Find where the given text appears and provide that cell's center as (X, Y) coordinate. 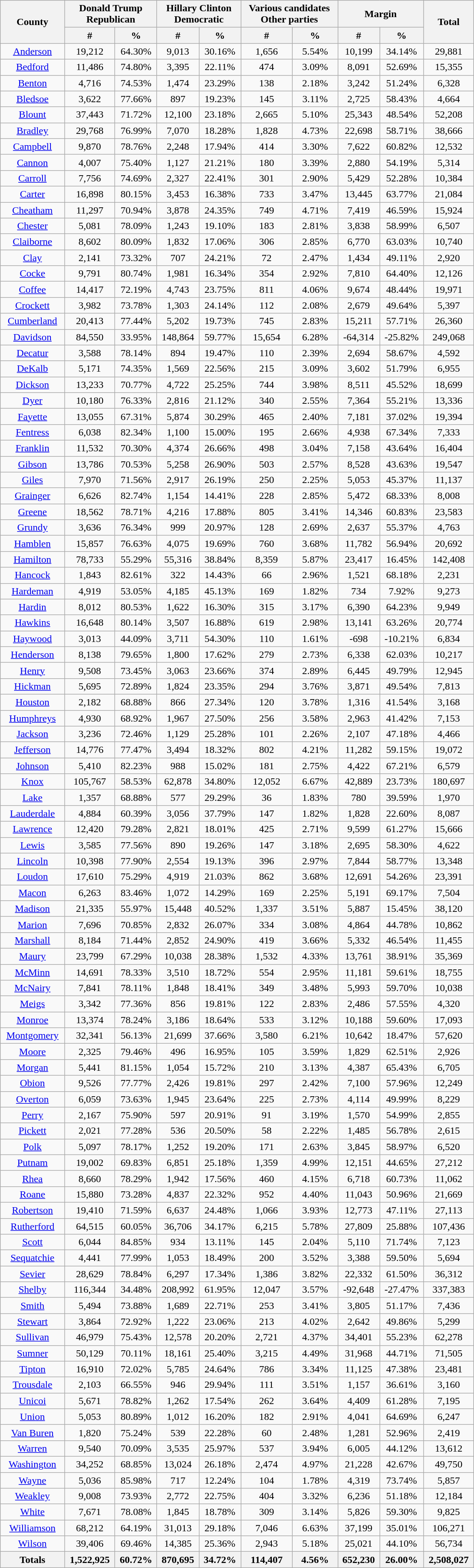
14,346 (359, 512)
3,388 (359, 1258)
215 (267, 369)
13,141 (359, 623)
1,053 (178, 1258)
60.39% (136, 813)
Benton (33, 83)
9,013 (178, 51)
13,024 (178, 1464)
3,395 (178, 67)
72.46% (136, 734)
4,374 (178, 448)
Shelby (33, 1290)
80.89% (136, 1417)
14,385 (178, 1544)
19.13% (220, 861)
45.37% (402, 480)
78.17% (136, 1147)
Wilson (33, 1544)
19.47% (220, 353)
112 (267, 305)
34.72% (220, 1560)
77.56% (136, 845)
7,671 (90, 1512)
999 (178, 528)
1,824 (178, 686)
73.32% (136, 258)
8,184 (90, 940)
6,626 (90, 496)
Putnam (33, 1163)
2.08% (315, 305)
262 (267, 1401)
474 (267, 67)
16.34% (220, 274)
26.07% (220, 924)
2.63% (315, 1147)
County (33, 22)
7,333 (449, 432)
Hillary ClintonDemocratic (198, 14)
62.03% (402, 654)
2,508,027 (449, 1560)
7,844 (359, 861)
105 (267, 1052)
5,785 (178, 1369)
3.93% (315, 1210)
3.59% (315, 1052)
9,273 (449, 591)
Polk (33, 1147)
4,466 (449, 734)
Hancock (33, 575)
396 (267, 861)
4,422 (359, 766)
66 (267, 575)
13,786 (90, 464)
256 (267, 718)
6,955 (449, 369)
44.65% (402, 1163)
21,699 (178, 1036)
2,772 (178, 1496)
Dickson (33, 385)
Hamilton (33, 559)
533 (267, 1020)
4.56% (315, 1560)
76.63% (136, 544)
1,485 (359, 1131)
3.39% (315, 162)
249,068 (449, 337)
Van Buren (33, 1432)
Meigs (33, 1004)
54.30% (220, 639)
Grainger (33, 496)
7,504 (449, 893)
19,212 (90, 51)
870,695 (178, 1560)
20,692 (449, 544)
41.54% (402, 702)
61.28% (402, 1401)
58.71% (402, 131)
9,825 (449, 1512)
5,671 (90, 1401)
10,199 (359, 51)
19,072 (449, 750)
3,602 (359, 369)
6,338 (359, 654)
25,021 (359, 1544)
182 (267, 1417)
Lincoln (33, 861)
3.08% (315, 924)
Crockett (33, 305)
3,056 (178, 813)
181 (267, 766)
44.78% (402, 924)
27,809 (359, 1226)
3,535 (178, 1448)
4,114 (359, 1099)
337,383 (449, 1290)
16.20% (220, 1417)
2.95% (315, 972)
2,694 (359, 353)
22.11% (220, 67)
3.48% (315, 988)
80.15% (136, 194)
1,316 (359, 702)
Carter (33, 194)
59.70% (402, 988)
Houston (33, 702)
5,887 (359, 909)
3.17% (315, 607)
3,871 (359, 686)
20.91% (220, 1115)
1,262 (178, 1401)
78.24% (136, 1020)
3,507 (178, 623)
64.30% (136, 51)
25.28% (220, 734)
83.46% (136, 893)
Johnson (33, 766)
60.73% (402, 1178)
58 (267, 1131)
80.09% (136, 242)
7,813 (449, 686)
73.93% (136, 1496)
80.14% (136, 623)
73.28% (136, 1194)
15,857 (90, 544)
50,129 (90, 1353)
42,889 (359, 782)
3.34% (315, 1369)
2,474 (267, 1464)
1,656 (267, 51)
49.99% (402, 1099)
3,168 (449, 702)
19.69% (220, 544)
22.60% (402, 813)
1,570 (359, 1115)
Loudon (33, 877)
4,007 (90, 162)
Jackson (33, 734)
72 (267, 258)
9,526 (90, 1083)
1,066 (267, 1210)
1,945 (178, 1099)
Bedford (33, 67)
2,103 (90, 1385)
6,718 (359, 1178)
5,171 (90, 369)
3,982 (90, 305)
9,674 (359, 289)
Cumberland (33, 321)
Rutherford (33, 1226)
4,319 (359, 1480)
Henderson (33, 654)
70.94% (136, 210)
340 (267, 400)
Scott (33, 1242)
7,970 (90, 480)
6.63% (315, 1528)
19,547 (449, 464)
9,791 (90, 274)
805 (267, 512)
Cannon (33, 162)
DeKalb (33, 369)
3,845 (359, 1147)
52.69% (402, 67)
50.96% (402, 1194)
786 (267, 1369)
16.45% (402, 559)
Overton (33, 1099)
3,236 (90, 734)
8,229 (449, 1099)
26.90% (220, 464)
8,138 (90, 654)
71.72% (136, 115)
717 (178, 1480)
72.92% (136, 1321)
23,799 (90, 956)
5,081 (90, 226)
4.15% (315, 1178)
4,185 (178, 591)
811 (267, 289)
63.26% (402, 623)
12,184 (449, 1496)
36 (267, 798)
856 (178, 1004)
10,217 (449, 654)
82.61% (136, 575)
3,878 (178, 210)
Monroe (33, 1020)
3,510 (178, 972)
1,154 (178, 496)
65.43% (402, 1067)
4,664 (449, 99)
2,855 (449, 1115)
17,610 (90, 877)
6,059 (90, 1099)
652,230 (359, 1560)
11,532 (90, 448)
82.34% (136, 432)
77.44% (136, 321)
38.84% (220, 559)
Anderson (33, 51)
16.30% (220, 607)
Claiborne (33, 242)
27,212 (449, 1163)
2.57% (315, 464)
22.56% (220, 369)
23,391 (449, 877)
2,679 (359, 305)
3.47% (315, 194)
17.56% (220, 1178)
5,314 (449, 162)
77.77% (136, 1083)
31,968 (359, 1353)
13,761 (359, 956)
3.64% (315, 1401)
19,002 (90, 1163)
4,716 (90, 83)
5,410 (90, 766)
Gibson (33, 464)
Union (33, 1417)
11,455 (449, 940)
4,743 (178, 289)
2.48% (315, 1432)
Fayette (33, 416)
70.09% (136, 1448)
59.61% (402, 972)
4.71% (315, 210)
12,945 (449, 670)
6,247 (449, 1417)
3,585 (90, 845)
Grundy (33, 528)
1,981 (178, 274)
213 (267, 1321)
171 (267, 1147)
5,857 (449, 1480)
Maury (33, 956)
64.23% (402, 607)
Clay (33, 258)
74.35% (136, 369)
12,126 (449, 274)
37.02% (402, 416)
49.54% (402, 686)
200 (267, 1258)
67.31% (136, 416)
6,445 (359, 670)
44.71% (402, 1353)
67.21% (402, 766)
52,208 (449, 115)
37.66% (220, 1036)
946 (178, 1385)
18.01% (220, 829)
3.14% (315, 1512)
5.18% (315, 1544)
1,222 (178, 1321)
64,515 (90, 1226)
183 (267, 226)
53.05% (136, 591)
3.58% (315, 718)
952 (267, 1194)
18.49% (220, 1258)
77.99% (136, 1258)
3.19% (315, 1115)
24.21% (220, 258)
57.96% (402, 1083)
29.18% (220, 1528)
106,271 (449, 1528)
45.13% (220, 591)
3,186 (178, 1020)
56.78% (402, 1131)
6.28% (315, 337)
17.54% (220, 1401)
142,408 (449, 559)
Tipton (33, 1369)
78.76% (136, 146)
Various candidatesOther parties (289, 14)
4,592 (449, 353)
23,481 (449, 1369)
Moore (33, 1052)
707 (178, 258)
15.02% (220, 766)
70.85% (136, 924)
78.14% (136, 353)
58.30% (402, 845)
3.32% (315, 1496)
4,622 (449, 845)
7,195 (449, 1401)
Fentress (33, 432)
5,110 (359, 1242)
15,654 (267, 337)
Perry (33, 1115)
7,756 (90, 178)
76.34% (136, 528)
2,721 (267, 1337)
5.10% (315, 115)
Hardin (33, 607)
1,829 (359, 1052)
84,550 (90, 337)
9,508 (90, 670)
4,763 (449, 528)
68.18% (402, 575)
1,127 (178, 162)
5.78% (315, 1226)
Marion (33, 924)
465 (267, 416)
58.43% (402, 99)
19,410 (90, 1210)
57.55% (402, 1004)
7,100 (359, 1083)
3,215 (267, 1353)
4,320 (449, 1004)
3.18% (315, 845)
14.29% (220, 893)
7,181 (359, 416)
3,494 (178, 750)
78.33% (136, 972)
71,505 (449, 1353)
-27.47% (402, 1290)
-10.21% (402, 639)
21,228 (359, 1464)
5,191 (359, 893)
15,666 (449, 829)
2,107 (359, 734)
22.32% (220, 1194)
14.41% (220, 496)
Coffee (33, 289)
12,773 (359, 1210)
2.96% (315, 575)
60.82% (402, 146)
78,733 (90, 559)
72.89% (136, 686)
890 (178, 845)
250 (267, 480)
3,160 (449, 1385)
6.67% (315, 782)
37,199 (359, 1528)
80.53% (136, 607)
3,622 (90, 99)
4,387 (359, 1067)
4.21% (315, 750)
64.69% (402, 1417)
2,167 (90, 1115)
67.34% (402, 432)
1,281 (359, 1432)
8,602 (90, 242)
12,578 (178, 1337)
60.83% (402, 512)
25.18% (220, 1163)
306 (267, 242)
8,511 (359, 385)
20.20% (220, 1337)
4.37% (315, 1337)
21.12% (220, 400)
56.94% (402, 544)
897 (178, 99)
8,012 (90, 607)
36.61% (402, 1385)
17,093 (449, 1020)
2,231 (449, 575)
3,242 (359, 83)
25,343 (359, 115)
6,390 (359, 607)
2,248 (178, 146)
55.21% (402, 400)
1,843 (90, 575)
554 (267, 972)
44.12% (402, 1448)
2.47% (315, 258)
460 (267, 1178)
2.71% (315, 829)
48.54% (402, 115)
82.74% (136, 496)
25.97% (220, 1448)
61.50% (402, 1274)
4,938 (359, 432)
12,249 (449, 1083)
2.04% (315, 1242)
55,316 (178, 559)
37.79% (220, 813)
3,588 (90, 353)
23.73% (402, 782)
55.29% (136, 559)
7,841 (90, 988)
18,755 (449, 972)
2.39% (315, 353)
116,344 (90, 1290)
71.74% (402, 1242)
Wayne (33, 1480)
18.28% (220, 131)
Marshall (33, 940)
5,429 (359, 178)
138 (267, 83)
1,569 (178, 369)
58.77% (402, 861)
6,328 (449, 83)
29.29% (220, 798)
5.87% (315, 559)
8,008 (449, 496)
2.26% (315, 734)
77.28% (136, 1131)
1,129 (178, 734)
27,113 (449, 1210)
74.69% (136, 178)
25.25% (220, 385)
5,097 (90, 1147)
51.24% (402, 83)
12,052 (267, 782)
Lauderdale (33, 813)
75.24% (136, 1432)
3,838 (359, 226)
Montgomery (33, 1036)
988 (178, 766)
120 (267, 702)
76.33% (136, 400)
84.85% (136, 1242)
55.23% (402, 1337)
2,021 (90, 1131)
66.55% (136, 1385)
228 (267, 496)
1,337 (267, 909)
20.97% (220, 528)
4.02% (315, 1321)
47.18% (402, 734)
71.44% (136, 940)
322 (178, 575)
35.01% (402, 1528)
15,880 (90, 1194)
58.99% (402, 226)
2.81% (315, 226)
63.77% (402, 194)
42.67% (402, 1464)
1,386 (267, 1274)
6,705 (449, 1067)
8,528 (359, 464)
64.19% (136, 1528)
354 (267, 274)
Roane (33, 1194)
38.91% (402, 956)
374 (267, 670)
6,297 (178, 1274)
4,722 (178, 385)
73.88% (136, 1306)
Hamblen (33, 544)
73.78% (136, 305)
18,161 (178, 1353)
22.75% (220, 1496)
-64,314 (359, 337)
15.00% (220, 432)
294 (267, 686)
Knox (33, 782)
61.95% (220, 1290)
17.06% (220, 242)
2.69% (315, 528)
17.34% (220, 1274)
23,583 (449, 512)
62.51% (402, 1052)
7,123 (449, 1242)
19.73% (220, 321)
58.53% (136, 782)
34.14% (402, 51)
Totals (33, 1560)
78.11% (136, 988)
Blount (33, 115)
315 (267, 607)
2.66% (315, 432)
101 (267, 734)
46,979 (90, 1337)
19,394 (449, 416)
22.28% (220, 1432)
749 (267, 210)
4.99% (315, 1163)
9,949 (449, 607)
122 (267, 1004)
744 (267, 385)
8,660 (90, 1178)
45.52% (402, 385)
19.20% (220, 1147)
5,472 (359, 496)
72.02% (136, 1369)
26,360 (449, 321)
Campbell (33, 146)
7,046 (267, 1528)
6,637 (178, 1210)
1,832 (178, 242)
15,211 (359, 321)
1.83% (315, 798)
21.03% (220, 877)
Decatur (33, 353)
20.50% (220, 1131)
1,303 (178, 305)
Sequatchie (33, 1258)
1.61% (315, 639)
20,413 (90, 321)
Robertson (33, 1210)
12,420 (90, 829)
7,153 (449, 718)
20,774 (449, 623)
-698 (359, 639)
49.86% (402, 1321)
70.53% (136, 464)
59.30% (402, 1512)
Bledsoe (33, 99)
70.30% (136, 448)
536 (178, 1131)
5,441 (90, 1067)
3,805 (359, 1306)
4,864 (359, 924)
1,357 (90, 798)
12,047 (267, 1290)
Humphreys (33, 718)
16,898 (90, 194)
Stewart (33, 1321)
10,642 (359, 1036)
12,532 (449, 146)
White (33, 1512)
6,507 (449, 226)
13,612 (449, 1448)
10,188 (359, 1020)
1,942 (178, 1178)
Davidson (33, 337)
Williamson (33, 1528)
210 (267, 1067)
414 (267, 146)
1,845 (178, 1512)
2,725 (359, 99)
5,695 (90, 686)
Bradley (33, 131)
496 (178, 1052)
61.27% (402, 829)
79.28% (136, 829)
1,800 (178, 654)
11,137 (449, 480)
3.57% (315, 1290)
58.67% (402, 353)
51.79% (402, 369)
2,832 (178, 924)
5,993 (359, 988)
3.12% (315, 1020)
16,910 (90, 1369)
349 (267, 988)
1,359 (267, 1163)
73.63% (136, 1099)
2.92% (315, 274)
59.50% (402, 1258)
Weakley (33, 1496)
2.22% (315, 1131)
49.64% (402, 305)
107,436 (449, 1226)
38,120 (449, 909)
68.33% (402, 496)
4.33% (315, 956)
16,404 (449, 448)
Donald TrumpRepublican (111, 14)
28,629 (90, 1274)
47.11% (402, 1210)
2.55% (315, 400)
19.10% (220, 226)
10,740 (449, 242)
2,963 (359, 718)
7.92% (402, 591)
23.35% (220, 686)
25.36% (220, 1544)
12,100 (178, 115)
8,087 (449, 813)
5,694 (449, 1258)
27.34% (220, 702)
Cheatham (33, 210)
68.85% (136, 1464)
11,062 (449, 1178)
6,834 (449, 639)
Franklin (33, 448)
13,445 (359, 194)
5.54% (315, 51)
11,043 (359, 1194)
38,666 (449, 131)
22,698 (359, 131)
5,874 (178, 416)
77.36% (136, 1004)
2.42% (315, 1083)
32,341 (90, 1036)
6,579 (449, 766)
1,072 (178, 893)
71.59% (136, 1210)
54.19% (402, 162)
26.00% (402, 1560)
760 (267, 544)
577 (178, 798)
7,364 (359, 400)
57,620 (449, 1036)
Margin (381, 14)
7,436 (449, 1306)
111 (267, 1385)
18.47% (402, 1036)
4.49% (315, 1353)
8,359 (267, 559)
1,012 (178, 1417)
12,691 (359, 877)
10,398 (90, 861)
43.63% (402, 464)
2,917 (178, 480)
2,615 (449, 1131)
19.23% (220, 99)
18.72% (220, 972)
3,013 (90, 639)
1,054 (178, 1067)
734 (359, 591)
14.43% (220, 575)
3,580 (267, 1036)
2,926 (449, 1052)
5,397 (449, 305)
11,181 (359, 972)
7,419 (359, 210)
9,599 (359, 829)
59.77% (220, 337)
7,070 (178, 131)
10,180 (90, 400)
74.53% (136, 83)
Warren (33, 1448)
2,880 (359, 162)
6,215 (267, 1226)
12,151 (359, 1163)
5,258 (178, 464)
3,864 (90, 1321)
75.29% (136, 877)
3,063 (178, 670)
22.71% (220, 1306)
18.78% (220, 1512)
619 (267, 623)
67.29% (136, 956)
68.92% (136, 718)
301 (267, 178)
Lewis (33, 845)
934 (178, 1242)
62,278 (449, 1337)
4,041 (359, 1417)
1,474 (178, 83)
75.43% (136, 1337)
62,878 (178, 782)
21.21% (220, 162)
2.75% (315, 766)
55.97% (136, 909)
Chester (33, 226)
148,864 (178, 337)
24.35% (220, 210)
5,036 (90, 1480)
52.28% (402, 178)
Haywood (33, 639)
3.66% (315, 940)
9,540 (90, 1448)
22,332 (359, 1274)
23.18% (220, 115)
39,406 (90, 1544)
Hickman (33, 686)
46.54% (402, 940)
2.89% (315, 670)
34,252 (90, 1464)
6,236 (359, 1496)
4,075 (178, 544)
3,711 (178, 639)
70.11% (136, 1353)
Total (449, 22)
4,409 (359, 1401)
3.13% (315, 1067)
180,697 (449, 782)
74.80% (136, 67)
537 (267, 1448)
5,299 (449, 1321)
11,125 (359, 1369)
3,342 (90, 1004)
1,522,925 (90, 1560)
Lawrence (33, 829)
16.95% (220, 1052)
23,417 (359, 559)
15,924 (449, 210)
46.59% (402, 210)
195 (267, 432)
4.97% (315, 1464)
3.30% (315, 146)
31,013 (178, 1528)
McMinn (33, 972)
78.82% (136, 1401)
9,870 (90, 146)
34.48% (136, 1290)
2,554 (178, 861)
5,826 (359, 1512)
36,706 (178, 1226)
15.72% (220, 1067)
64.40% (402, 274)
1,622 (178, 607)
17.88% (220, 512)
5,202 (178, 321)
52.96% (402, 1432)
5,494 (90, 1306)
18.32% (220, 750)
1,434 (359, 258)
48.44% (402, 289)
4,930 (90, 718)
2,821 (178, 829)
26.19% (220, 480)
866 (178, 702)
4,216 (178, 512)
17.62% (220, 654)
15,448 (178, 909)
23.06% (220, 1321)
24.48% (220, 1210)
21,669 (449, 1194)
70.77% (136, 385)
Greene (33, 512)
3.04% (315, 448)
77.66% (136, 99)
4,837 (178, 1194)
3.82% (315, 1274)
13,374 (90, 1020)
60.05% (136, 1226)
60.72% (136, 1560)
23.29% (220, 83)
49,750 (449, 1464)
43.64% (402, 448)
13,348 (449, 861)
Rhea (33, 1178)
McNairy (33, 988)
802 (267, 750)
10,862 (449, 924)
49.11% (402, 258)
253 (267, 1306)
6,044 (90, 1242)
76.99% (136, 131)
498 (267, 448)
23.75% (220, 289)
2,816 (178, 400)
13,055 (90, 416)
56.13% (136, 1036)
29.94% (220, 1385)
69.83% (136, 1163)
21,335 (90, 909)
63.03% (402, 242)
22.41% (220, 178)
894 (178, 353)
Unicoi (33, 1401)
Macon (33, 893)
6,038 (90, 432)
539 (178, 1432)
6,005 (359, 1448)
1,252 (178, 1147)
3,636 (90, 528)
2,486 (359, 1004)
3.94% (315, 1448)
2,943 (267, 1544)
1,100 (178, 432)
180 (267, 162)
9,008 (90, 1496)
78.29% (136, 1178)
73.74% (402, 1480)
26.66% (220, 448)
44.09% (136, 639)
36,312 (449, 1274)
7,810 (359, 274)
4.06% (315, 289)
21,084 (449, 194)
4,884 (90, 813)
71.56% (136, 480)
2,182 (90, 702)
2,852 (178, 940)
3.78% (315, 702)
14,417 (90, 289)
1,970 (449, 798)
733 (267, 194)
7,696 (90, 924)
37,443 (90, 115)
2.90% (315, 178)
85.98% (136, 1480)
49.79% (402, 670)
-25.82% (402, 337)
15.45% (402, 909)
2,695 (359, 845)
18.41% (220, 988)
862 (267, 877)
Morgan (33, 1067)
51.18% (402, 1496)
2.40% (315, 416)
78.71% (136, 512)
2,419 (449, 1432)
58.97% (402, 1147)
6,263 (90, 893)
16,648 (90, 623)
425 (267, 829)
11,297 (90, 210)
1,532 (267, 956)
10,384 (449, 178)
29,881 (449, 51)
75.90% (136, 1115)
Obion (33, 1083)
114,407 (267, 1560)
104 (267, 1480)
Hawkins (33, 623)
Jefferson (33, 750)
Hardeman (33, 591)
68,212 (90, 1528)
24.14% (220, 305)
4,441 (90, 1258)
51.17% (402, 1306)
27.50% (220, 718)
225 (267, 1099)
3.76% (315, 686)
279 (267, 654)
59.60% (402, 1020)
91 (267, 1115)
6,520 (449, 1147)
6,770 (359, 242)
14,691 (90, 972)
11,782 (359, 544)
54.26% (402, 877)
Smith (33, 1306)
2.18% (315, 83)
18.64% (220, 1020)
2,637 (359, 528)
78.08% (136, 1512)
60 (267, 1432)
Washington (33, 1464)
309 (267, 1512)
44.10% (402, 1544)
14,776 (90, 750)
503 (267, 464)
28.38% (220, 956)
56,734 (449, 1544)
11,486 (90, 67)
39.59% (402, 798)
2,325 (90, 1052)
1,243 (178, 226)
2.97% (315, 861)
41.42% (402, 718)
Sullivan (33, 1337)
57.71% (402, 321)
12.24% (220, 1480)
34.80% (220, 782)
6.21% (315, 1036)
Trousdale (33, 1385)
26.18% (220, 1464)
1,820 (90, 1432)
15,355 (449, 67)
Carroll (33, 178)
24.64% (220, 1369)
55.37% (402, 528)
3.11% (315, 99)
3.98% (315, 385)
Giles (33, 480)
Cocke (33, 274)
4.40% (315, 1194)
Henry (33, 670)
297 (267, 1083)
16.38% (220, 194)
78.09% (136, 226)
2,327 (178, 178)
Sevier (33, 1274)
35,369 (449, 956)
2,642 (359, 1321)
597 (178, 1115)
Madison (33, 909)
Sumner (33, 1353)
Dyer (33, 400)
69.17% (402, 893)
18,562 (90, 512)
1,967 (178, 718)
23.64% (220, 1099)
17.94% (220, 146)
78.84% (136, 1274)
34,401 (359, 1337)
18,699 (449, 385)
419 (267, 940)
47.38% (402, 1369)
5,332 (359, 940)
2.91% (315, 1417)
73.45% (136, 670)
29,768 (90, 131)
82.23% (136, 766)
72.19% (136, 289)
Lake (33, 798)
745 (267, 321)
1,848 (178, 988)
25.40% (220, 1353)
1,521 (359, 575)
79.65% (136, 654)
404 (267, 1496)
780 (359, 798)
25.88% (402, 1226)
2,426 (178, 1083)
1,689 (178, 1306)
7,158 (359, 448)
208,992 (178, 1290)
30.16% (220, 51)
3.52% (315, 1258)
69.46% (136, 1544)
4.73% (315, 131)
13,233 (90, 385)
2.98% (315, 623)
81.15% (136, 1067)
1,157 (359, 1385)
79.46% (136, 1052)
34.17% (220, 1226)
40.52% (220, 909)
8,091 (359, 67)
24.90% (220, 940)
2,920 (449, 258)
2,665 (267, 115)
77.90% (136, 861)
30.29% (220, 416)
75.40% (136, 162)
1.78% (315, 1480)
-92,648 (359, 1290)
59.15% (402, 750)
23.66% (220, 670)
6,851 (178, 1163)
13,336 (449, 400)
77.47% (136, 750)
Pickett (33, 1131)
19,971 (449, 289)
33.95% (136, 337)
2,141 (90, 258)
80.74% (136, 274)
11,282 (359, 750)
105,767 (90, 782)
19.26% (220, 845)
13.11% (220, 1242)
7,622 (359, 146)
128 (267, 528)
334 (267, 924)
54.99% (402, 1115)
16.88% (220, 623)
3,453 (178, 194)
